Pinpoint the cell where the given text exists, returning its [x, y] midpoint coordinate. 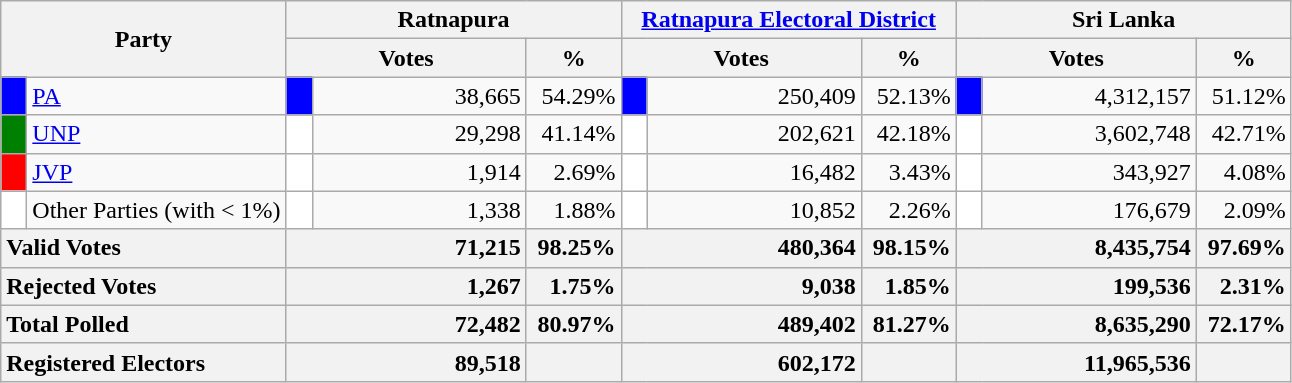
1,267 [406, 286]
72.17% [1244, 324]
PA [156, 96]
2.09% [1244, 210]
202,621 [754, 134]
2.69% [574, 172]
10,852 [754, 210]
98.25% [574, 248]
480,364 [741, 248]
72,482 [406, 324]
29,298 [419, 134]
Party [144, 39]
42.18% [908, 134]
98.15% [908, 248]
Ratnapura Electoral District [788, 20]
176,679 [1089, 210]
8,635,290 [1076, 324]
Rejected Votes [144, 286]
9,038 [741, 286]
42.71% [1244, 134]
1.75% [574, 286]
UNP [156, 134]
1.85% [908, 286]
4,312,157 [1089, 96]
Sri Lanka [1124, 20]
1.88% [574, 210]
3,602,748 [1089, 134]
Ratnapura [454, 20]
2.31% [1244, 286]
1,338 [419, 210]
11,965,536 [1076, 362]
8,435,754 [1076, 248]
16,482 [754, 172]
97.69% [1244, 248]
38,665 [419, 96]
80.97% [574, 324]
Valid Votes [144, 248]
3.43% [908, 172]
2.26% [908, 210]
52.13% [908, 96]
602,172 [741, 362]
41.14% [574, 134]
199,536 [1076, 286]
Other Parties (with < 1%) [156, 210]
Registered Electors [144, 362]
51.12% [1244, 96]
Total Polled [144, 324]
1,914 [419, 172]
71,215 [406, 248]
250,409 [754, 96]
54.29% [574, 96]
343,927 [1089, 172]
4.08% [1244, 172]
JVP [156, 172]
489,402 [741, 324]
81.27% [908, 324]
89,518 [406, 362]
